Provide the (X, Y) coordinate of the cell's center where the given text is located.  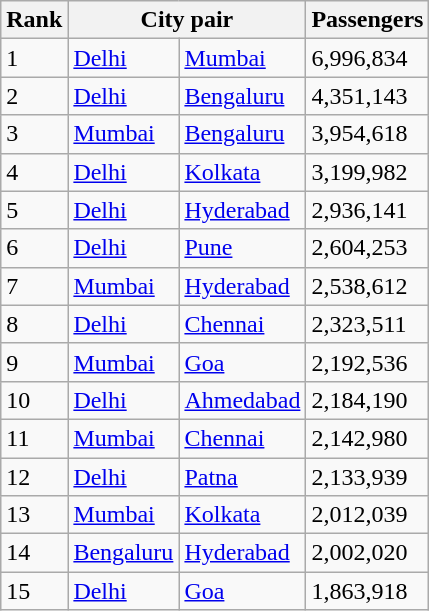
15 (34, 591)
1 (34, 58)
Passengers (368, 20)
3,199,982 (368, 172)
2,936,141 (368, 210)
2,133,939 (368, 477)
2,323,511 (368, 324)
7 (34, 286)
13 (34, 515)
Pune (242, 248)
3,954,618 (368, 134)
11 (34, 438)
4 (34, 172)
2,142,980 (368, 438)
5 (34, 210)
1,863,918 (368, 591)
9 (34, 362)
Ahmedabad (242, 400)
4,351,143 (368, 96)
2,184,190 (368, 400)
3 (34, 134)
2,192,536 (368, 362)
8 (34, 324)
14 (34, 553)
2 (34, 96)
Patna (242, 477)
2,012,039 (368, 515)
12 (34, 477)
2,604,253 (368, 248)
City pair (187, 20)
6 (34, 248)
2,002,020 (368, 553)
2,538,612 (368, 286)
Rank (34, 20)
10 (34, 400)
6,996,834 (368, 58)
